Return the [x, y] coordinate for the center point of the cell that contains the specified text.  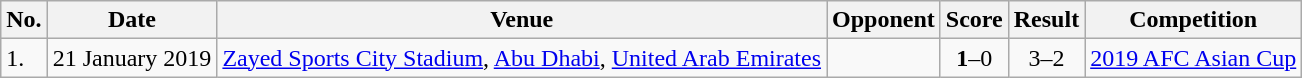
1. [24, 58]
Opponent [884, 20]
No. [24, 20]
3–2 [1046, 58]
Score [974, 20]
Date [132, 20]
21 January 2019 [132, 58]
Zayed Sports City Stadium, Abu Dhabi, United Arab Emirates [522, 58]
Competition [1194, 20]
2019 AFC Asian Cup [1194, 58]
Venue [522, 20]
Result [1046, 20]
1–0 [974, 58]
